Detect which cell encompasses the target text, then output its (x, y) center coordinate. 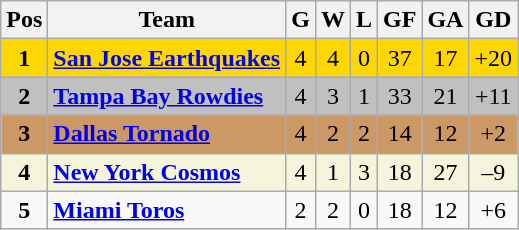
+20 (494, 58)
Miami Toros (167, 210)
San Jose Earthquakes (167, 58)
L (364, 20)
Pos (24, 20)
33 (399, 96)
17 (446, 58)
–9 (494, 172)
Team (167, 20)
W (332, 20)
GF (399, 20)
+11 (494, 96)
New York Cosmos (167, 172)
Tampa Bay Rowdies (167, 96)
Dallas Tornado (167, 134)
+6 (494, 210)
GA (446, 20)
+2 (494, 134)
27 (446, 172)
G (301, 20)
21 (446, 96)
14 (399, 134)
37 (399, 58)
GD (494, 20)
5 (24, 210)
